Locate the cell with the specified text and output its [x, y] center coordinate. 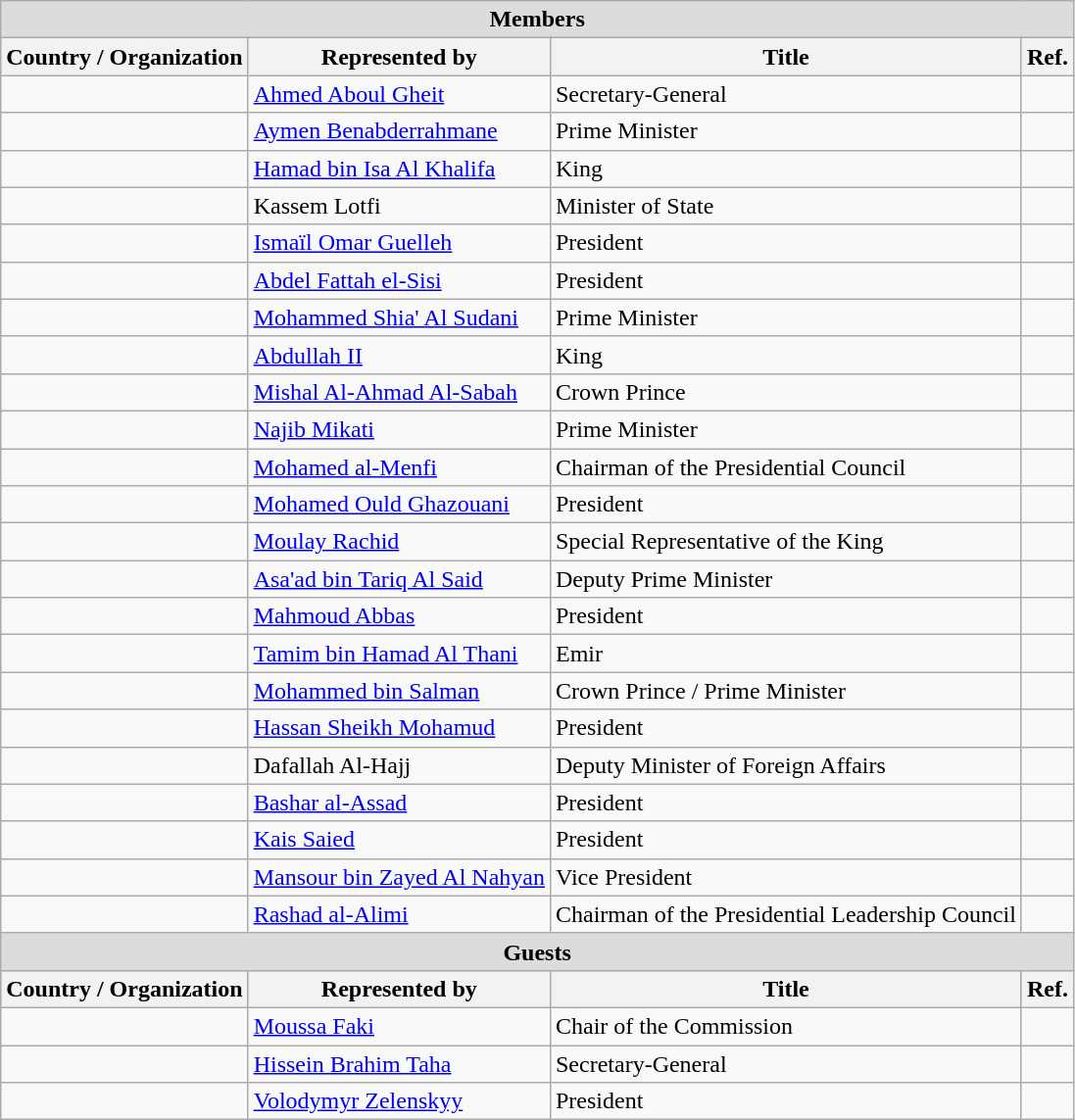
Crown Prince [786, 392]
Hamad bin Isa Al Khalifa [399, 169]
Hassan Sheikh Mohamud [399, 728]
Deputy Prime Minister [786, 579]
Mohammed bin Salman [399, 691]
Dafallah Al-Hajj [399, 765]
Asa'ad bin Tariq Al Said [399, 579]
Rashad al-Alimi [399, 914]
Emir [786, 654]
Aymen Benabderrahmane [399, 131]
Kais Saied [399, 840]
Ismaïl Omar Guelleh [399, 243]
Bashar al-Assad [399, 803]
Mansour bin Zayed Al Nahyan [399, 877]
Najib Mikati [399, 429]
Hissein Brahim Taha [399, 1063]
Abdel Fattah el-Sisi [399, 280]
Mahmoud Abbas [399, 616]
Mohammed Shia' Al Sudani [399, 317]
Minister of State [786, 206]
Deputy Minister of Foreign Affairs [786, 765]
Mohamed al-Menfi [399, 467]
Chairman of the Presidential Leadership Council [786, 914]
Volodymyr Zelenskyy [399, 1101]
Special Representative of the King [786, 542]
Moulay Rachid [399, 542]
Mohamed Ould Ghazouani [399, 505]
Ahmed Aboul Gheit [399, 94]
Guests [537, 951]
Vice President [786, 877]
Mishal Al-Ahmad Al-Sabah [399, 392]
Abdullah II [399, 355]
Crown Prince / Prime Minister [786, 691]
Members [537, 20]
Kassem Lotfi [399, 206]
Tamim bin Hamad Al Thani [399, 654]
Chairman of the Presidential Council [786, 467]
Chair of the Commission [786, 1026]
Moussa Faki [399, 1026]
